Return the (x, y) coordinate for the center point of the cell that contains the specified text.  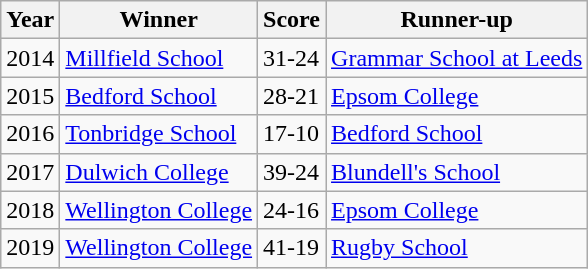
2019 (30, 248)
Grammar School at Leeds (457, 58)
39-24 (292, 172)
2017 (30, 172)
17-10 (292, 134)
31-24 (292, 58)
2016 (30, 134)
Blundell's School (457, 172)
2014 (30, 58)
Rugby School (457, 248)
28-21 (292, 96)
41-19 (292, 248)
Tonbridge School (159, 134)
2015 (30, 96)
Winner (159, 20)
24-16 (292, 210)
Year (30, 20)
Runner-up (457, 20)
2018 (30, 210)
Dulwich College (159, 172)
Score (292, 20)
Millfield School (159, 58)
